Identify which cell holds the provided text, then report its [X, Y] central coordinate. 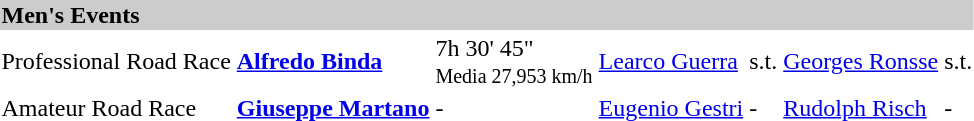
Professional Road Race [116, 62]
Georges Ronsse [861, 62]
Men's Events [487, 15]
7h 30' 45"Media 27,953 km/h [514, 62]
Learco Guerra [671, 62]
Alfredo Binda [333, 62]
